Determine the (X, Y) coordinate at the center of the cell enclosing the given text.  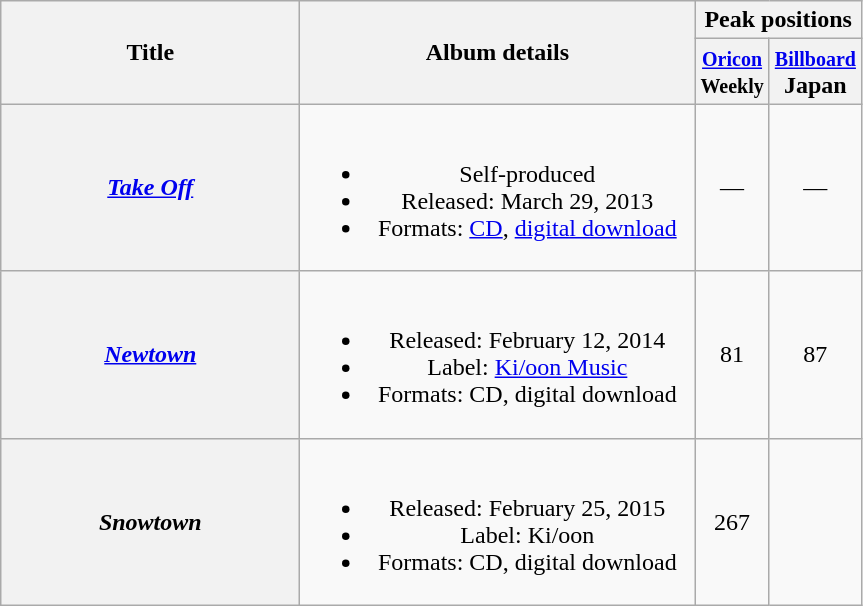
Album details (498, 52)
Snowtown (150, 522)
OriconWeekly (732, 72)
Newtown (150, 354)
81 (732, 354)
Peak positions (778, 20)
BillboardJapan (815, 72)
Title (150, 52)
267 (732, 522)
Released: February 25, 2015Label: Ki/oonFormats: CD, digital download (498, 522)
87 (815, 354)
Released: February 12, 2014Label: Ki/oon MusicFormats: CD, digital download (498, 354)
Take Off (150, 188)
Self-producedReleased: March 29, 2013Formats: CD, digital download (498, 188)
